Detect which cell encompasses the target text, then output its [x, y] center coordinate. 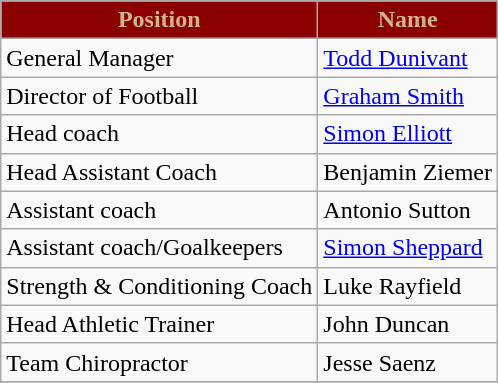
Simon Sheppard [408, 248]
Name [408, 20]
Director of Football [160, 96]
Benjamin Ziemer [408, 172]
Strength & Conditioning Coach [160, 286]
Assistant coach [160, 210]
Antonio Sutton [408, 210]
Head Assistant Coach [160, 172]
John Duncan [408, 324]
Head coach [160, 134]
Graham Smith [408, 96]
Team Chiropractor [160, 362]
Head Athletic Trainer [160, 324]
Jesse Saenz [408, 362]
Luke Rayfield [408, 286]
Assistant coach/Goalkeepers [160, 248]
Position [160, 20]
General Manager [160, 58]
Todd Dunivant [408, 58]
Simon Elliott [408, 134]
